Pinpoint the cell where the given text exists, returning its [x, y] midpoint coordinate. 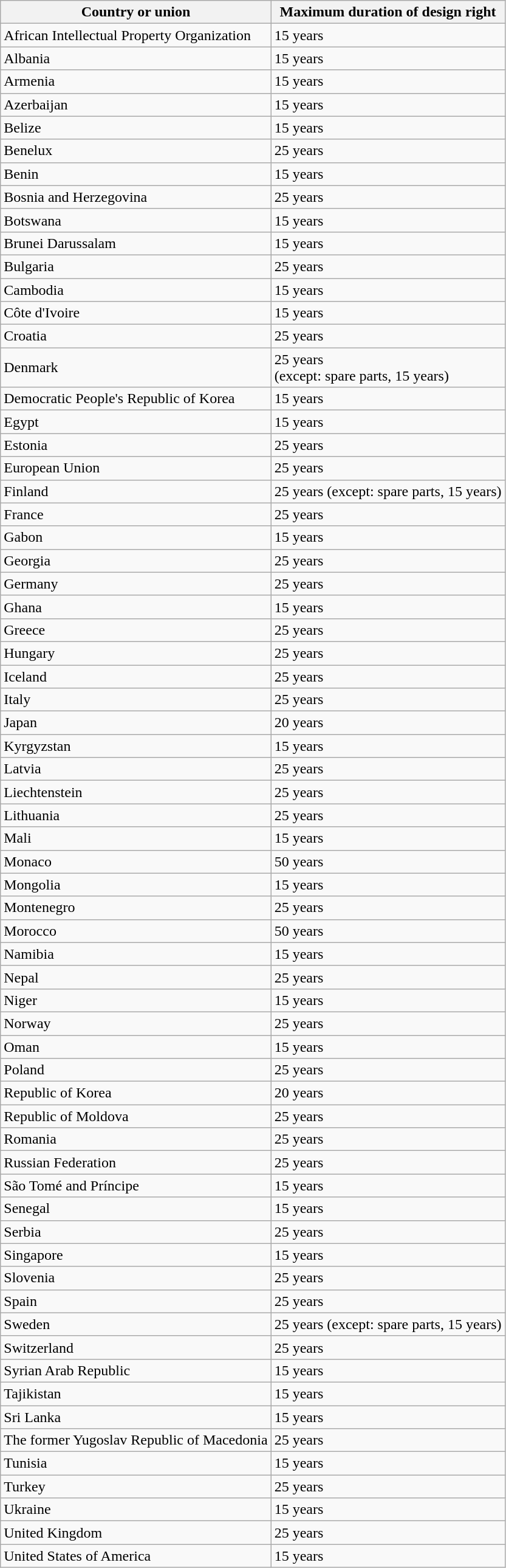
Bosnia and Herzegovina [136, 197]
Armenia [136, 81]
Slovenia [136, 1278]
Switzerland [136, 1347]
Turkey [136, 1487]
Benelux [136, 151]
Italy [136, 700]
Latvia [136, 769]
Norway [136, 1023]
Georgia [136, 561]
Nepal [136, 977]
Kyrgyzstan [136, 746]
Oman [136, 1046]
Monaco [136, 862]
Sweden [136, 1324]
United Kingdom [136, 1533]
Japan [136, 723]
United States of America [136, 1556]
Ghana [136, 607]
Finland [136, 491]
France [136, 514]
Gabon [136, 537]
Romania [136, 1139]
Belize [136, 128]
Croatia [136, 336]
Namibia [136, 954]
Montenegro [136, 908]
25 years(except: spare parts, 15 years) [388, 367]
Sri Lanka [136, 1417]
Azerbaijan [136, 105]
Mongolia [136, 885]
Spain [136, 1301]
Republic of Korea [136, 1093]
Germany [136, 584]
The former Yugoslav Republic of Macedonia [136, 1440]
Cambodia [136, 290]
Hungary [136, 653]
Benin [136, 174]
Tajikistan [136, 1394]
São Tomé and Príncipe [136, 1186]
Iceland [136, 677]
Republic of Moldova [136, 1116]
Botswana [136, 220]
Maximum duration of design right [388, 12]
Brunei Darussalam [136, 243]
Liechtenstein [136, 792]
Poland [136, 1070]
Singapore [136, 1255]
European Union [136, 468]
Egypt [136, 422]
Côte d'Ivoire [136, 313]
Democratic People's Republic of Korea [136, 399]
Greece [136, 630]
Ukraine [136, 1510]
Morocco [136, 931]
Senegal [136, 1209]
Bulgaria [136, 266]
Tunisia [136, 1463]
Serbia [136, 1232]
African Intellectual Property Organization [136, 35]
Albania [136, 58]
Niger [136, 1000]
Estonia [136, 445]
Lithuania [136, 815]
Mali [136, 838]
Country or union [136, 12]
Syrian Arab Republic [136, 1370]
Denmark [136, 367]
Russian Federation [136, 1162]
